For the text-containing cell, return its midpoint in (X, Y) coordinate format. 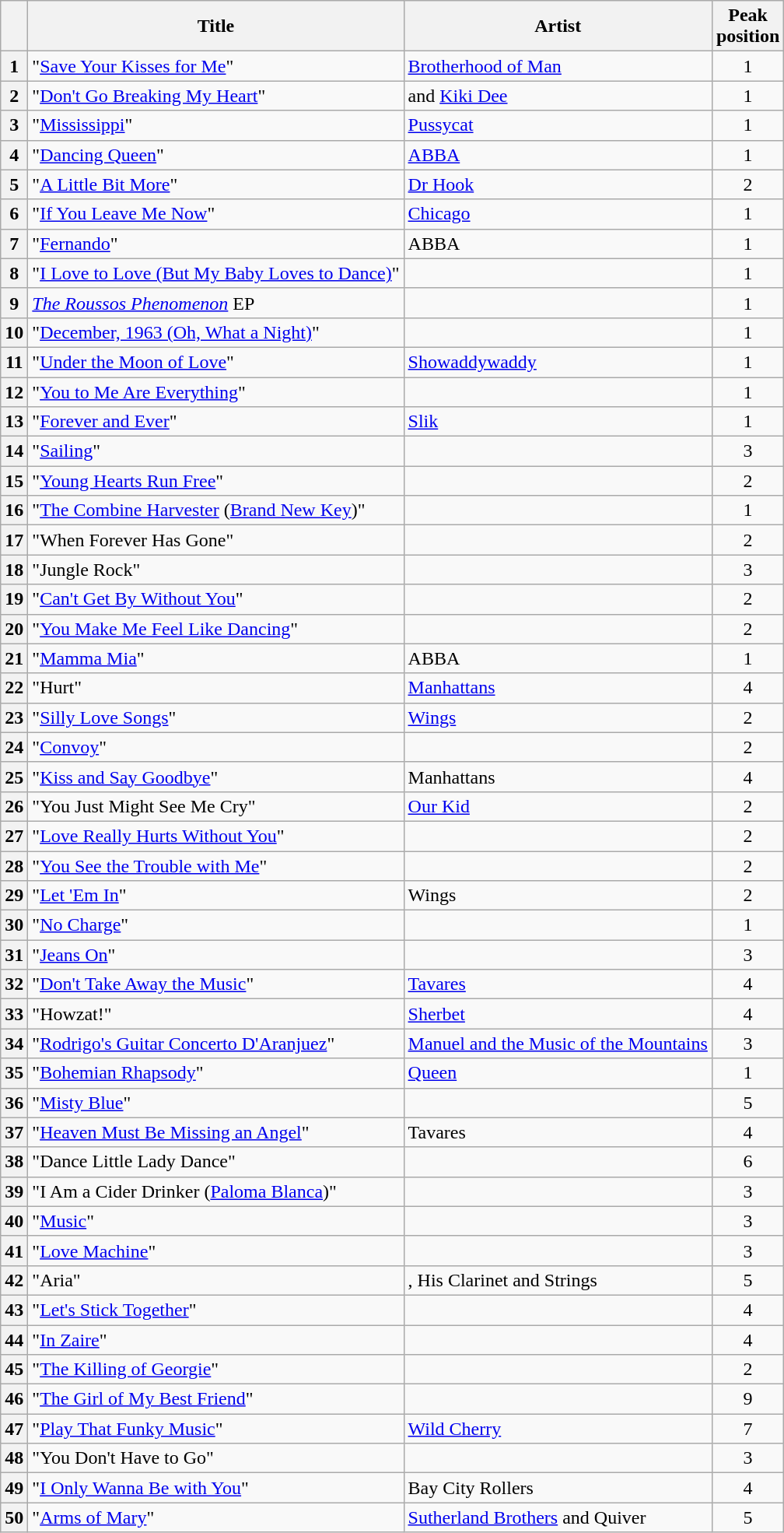
"You See the Trouble with Me" (216, 866)
"You to Me Are Everything" (216, 391)
"Heaven Must Be Missing an Angel" (216, 1132)
"Aria" (216, 1280)
"Mississippi" (216, 125)
"December, 1963 (Oh, What a Night)" (216, 332)
22 (14, 688)
14 (14, 451)
44 (14, 1339)
"Let 'Em In" (216, 896)
"Let's Stick Together" (216, 1310)
29 (14, 896)
47 (14, 1429)
Wild Cherry (558, 1429)
34 (14, 1044)
35 (14, 1073)
"Play That Funky Music" (216, 1429)
16 (14, 510)
Slik (558, 422)
"Love Really Hurts Without You" (216, 836)
"Convoy" (216, 747)
"Kiss and Say Goodbye" (216, 777)
, His Clarinet and Strings (558, 1280)
"No Charge" (216, 925)
"Fernando" (216, 244)
"Arms of Mary" (216, 1517)
46 (14, 1399)
36 (14, 1103)
39 (14, 1191)
"When Forever Has Gone" (216, 540)
19 (14, 599)
Bay City Rollers (558, 1488)
"The Combine Harvester (Brand New Key)" (216, 510)
"Don't Take Away the Music" (216, 984)
"You Just Might See Me Cry" (216, 806)
11 (14, 362)
42 (14, 1280)
18 (14, 570)
10 (14, 332)
28 (14, 866)
Pussycat (558, 125)
"I Am a Cider Drinker (Paloma Blanca)" (216, 1191)
Title (216, 26)
38 (14, 1162)
8 (14, 273)
and Kiki Dee (558, 96)
"Music" (216, 1221)
Brotherhood of Man (558, 66)
20 (14, 629)
37 (14, 1132)
32 (14, 984)
"The Girl of My Best Friend" (216, 1399)
23 (14, 717)
24 (14, 747)
48 (14, 1458)
"Forever and Ever" (216, 422)
Artist (558, 26)
13 (14, 422)
12 (14, 391)
"You Don't Have to Go" (216, 1458)
15 (14, 481)
The Roussos Phenomenon EP (216, 303)
Manuel and the Music of the Mountains (558, 1044)
"Young Hearts Run Free" (216, 481)
Dr Hook (558, 184)
"I Only Wanna Be with You" (216, 1488)
"Can't Get By Without You" (216, 599)
45 (14, 1370)
27 (14, 836)
Queen (558, 1073)
"Jungle Rock" (216, 570)
"Silly Love Songs" (216, 717)
"You Make Me Feel Like Dancing" (216, 629)
"Howzat!" (216, 1014)
Peakposition (747, 26)
Chicago (558, 214)
Showaddywaddy (558, 362)
"Save Your Kisses for Me" (216, 66)
31 (14, 955)
"Jeans On" (216, 955)
26 (14, 806)
"Love Machine" (216, 1251)
"Don't Go Breaking My Heart" (216, 96)
"If You Leave Me Now" (216, 214)
"Dancing Queen" (216, 155)
"Mamma Mia" (216, 658)
"Hurt" (216, 688)
33 (14, 1014)
"Rodrigo's Guitar Concerto D'Aranjuez" (216, 1044)
"Sailing" (216, 451)
41 (14, 1251)
Our Kid (558, 806)
25 (14, 777)
49 (14, 1488)
"I Love to Love (But My Baby Loves to Dance)" (216, 273)
30 (14, 925)
Sherbet (558, 1014)
Sutherland Brothers and Quiver (558, 1517)
"Misty Blue" (216, 1103)
"Under the Moon of Love" (216, 362)
40 (14, 1221)
43 (14, 1310)
"In Zaire" (216, 1339)
"A Little Bit More" (216, 184)
"Bohemian Rhapsody" (216, 1073)
50 (14, 1517)
21 (14, 658)
17 (14, 540)
"Dance Little Lady Dance" (216, 1162)
"The Killing of Georgie" (216, 1370)
